Find where the given text appears and provide that cell's center as [X, Y] coordinate. 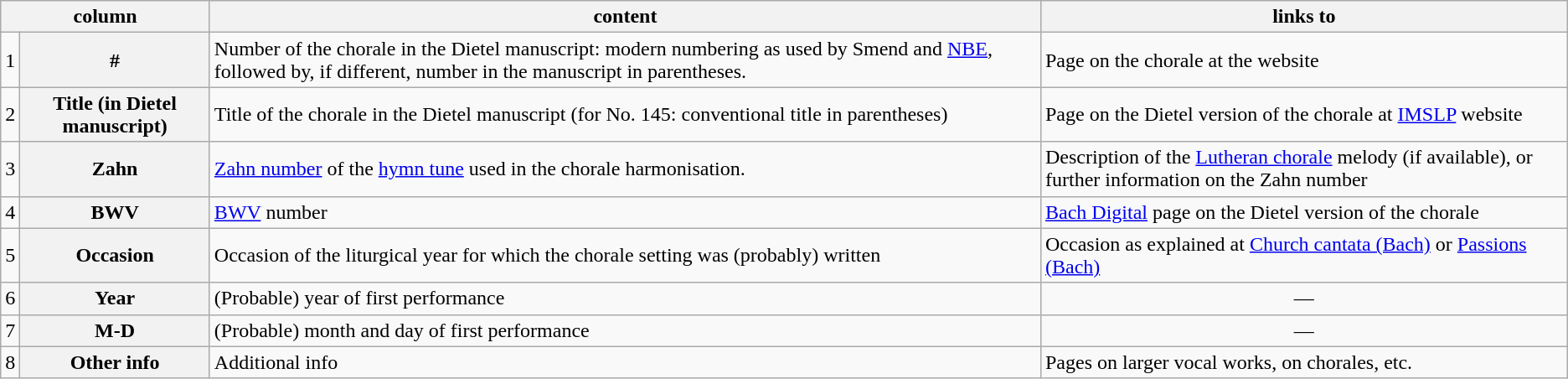
6 [10, 299]
Other info [116, 362]
3 [10, 169]
8 [10, 362]
Title of the chorale in the Dietel manuscript (for No. 145: conventional title in parentheses) [625, 114]
Year [116, 299]
4 [10, 212]
Description of the Lutheran chorale melody (if available), or further information on the Zahn number [1303, 169]
Pages on larger vocal works, on chorales, etc. [1303, 362]
1 [10, 60]
Page on the Dietel version of the chorale at IMSLP website [1303, 114]
BWV number [625, 212]
Bach Digital page on the Dietel version of the chorale [1303, 212]
Occasion of the liturgical year for which the chorale setting was (probably) written [625, 255]
Occasion as explained at Church cantata (Bach) or Passions (Bach) [1303, 255]
2 [10, 114]
Page on the chorale at the website [1303, 60]
7 [10, 330]
5 [10, 255]
Zahn [116, 169]
Title (in Dietel manuscript) [116, 114]
M-D [116, 330]
links to [1303, 17]
(Probable) month and day of first performance [625, 330]
Zahn number of the hymn tune used in the chorale harmonisation. [625, 169]
content [625, 17]
column [106, 17]
BWV [116, 212]
(Probable) year of first performance [625, 299]
# [116, 60]
Additional info [625, 362]
Occasion [116, 255]
